Find where the given text appears and provide that cell's center as (X, Y) coordinate. 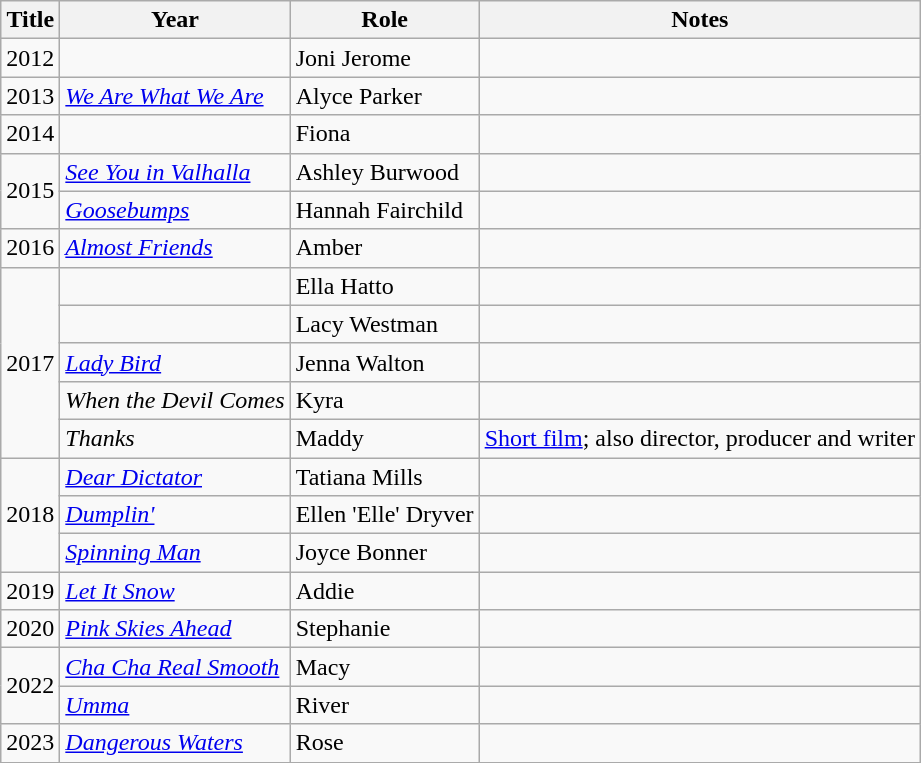
2019 (30, 591)
Year (175, 20)
Maddy (384, 438)
Rose (384, 743)
Short film; also director, producer and writer (700, 438)
Thanks (175, 438)
Joni Jerome (384, 58)
Dumplin' (175, 515)
Alyce Parker (384, 96)
Ellen 'Elle' Dryver (384, 515)
Macy (384, 667)
Ella Hatto (384, 286)
Joyce Bonner (384, 553)
Jenna Walton (384, 362)
Dear Dictator (175, 477)
Lady Bird (175, 362)
Fiona (384, 134)
Addie (384, 591)
Pink Skies Ahead (175, 629)
We Are What We Are (175, 96)
Kyra (384, 400)
2012 (30, 58)
Tatiana Mills (384, 477)
River (384, 705)
2016 (30, 248)
2023 (30, 743)
Goosebumps (175, 210)
Dangerous Waters (175, 743)
2015 (30, 191)
2018 (30, 515)
When the Devil Comes (175, 400)
2013 (30, 96)
Ashley Burwood (384, 172)
Amber (384, 248)
2020 (30, 629)
Role (384, 20)
2017 (30, 362)
Lacy Westman (384, 324)
2014 (30, 134)
Notes (700, 20)
Title (30, 20)
Hannah Fairchild (384, 210)
Cha Cha Real Smooth (175, 667)
See You in Valhalla (175, 172)
Stephanie (384, 629)
2022 (30, 686)
Spinning Man (175, 553)
Let It Snow (175, 591)
Almost Friends (175, 248)
Umma (175, 705)
